Return the (X, Y) coordinate for the center point of the cell that contains the specified text.  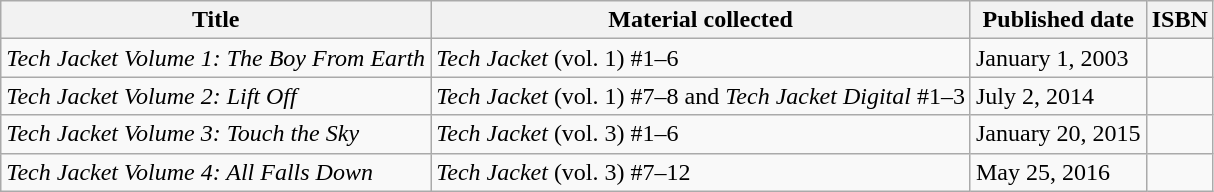
Tech Jacket (vol. 3) #1–6 (701, 134)
Tech Jacket (vol. 1) #1–6 (701, 58)
Title (216, 20)
Tech Jacket (vol. 1) #7–8 and Tech Jacket Digital #1–3 (701, 96)
January 20, 2015 (1058, 134)
Tech Jacket Volume 4: All Falls Down (216, 172)
July 2, 2014 (1058, 96)
Tech Jacket Volume 1: The Boy From Earth (216, 58)
Tech Jacket (vol. 3) #7–12 (701, 172)
Material collected (701, 20)
Tech Jacket Volume 3: Touch the Sky (216, 134)
Published date (1058, 20)
May 25, 2016 (1058, 172)
ISBN (1180, 20)
Tech Jacket Volume 2: Lift Off (216, 96)
January 1, 2003 (1058, 58)
